Search for the cell housing the specified text and yield its (x, y) center coordinate. 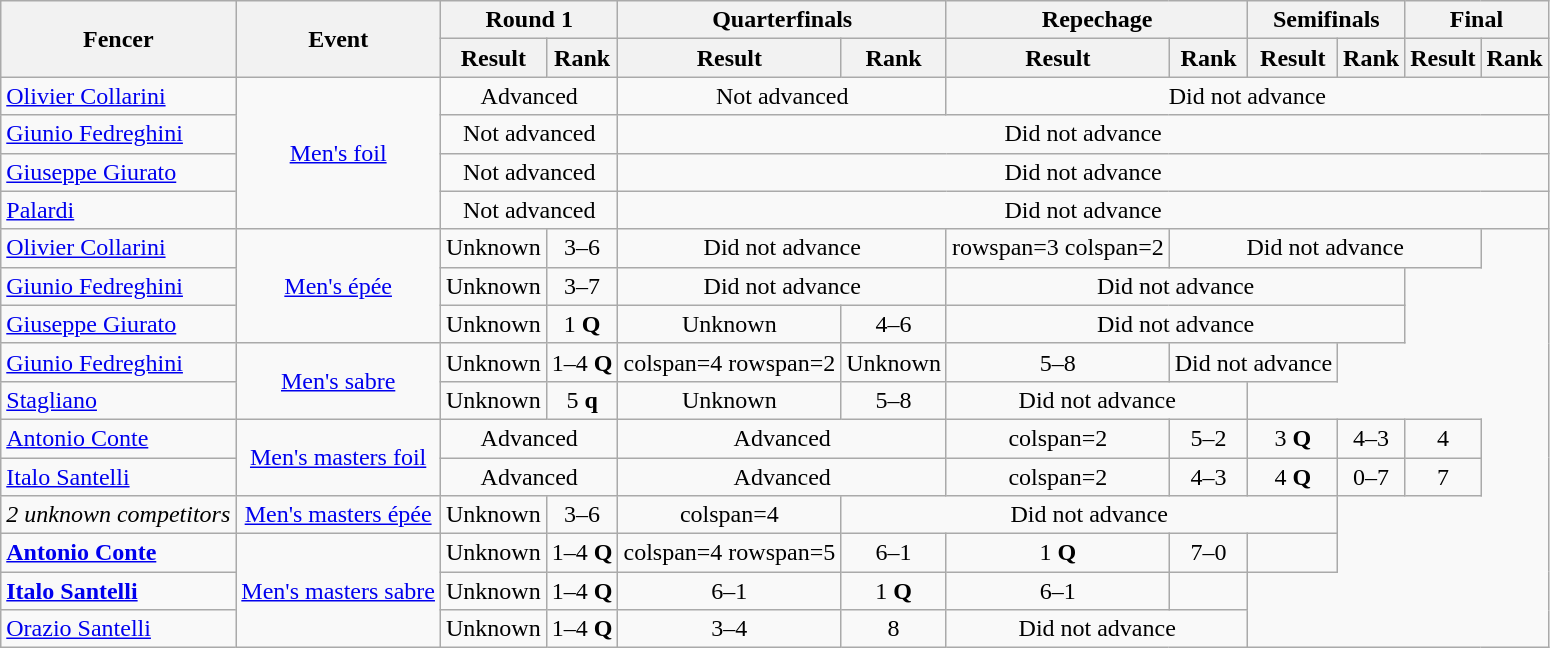
4–6 (894, 324)
5 q (582, 400)
4 (1443, 438)
colspan=4 (730, 515)
7 (1443, 477)
4 Q (1293, 477)
Men's masters foil (338, 457)
rowspan=3 colspan=2 (1058, 248)
8 (894, 629)
Men's épée (338, 286)
3–7 (582, 286)
7–0 (1208, 553)
colspan=4 rowspan=2 (730, 362)
Stagliano (118, 400)
Final (1477, 20)
5–2 (1208, 438)
0–7 (1372, 477)
Men's sabre (338, 381)
3–4 (730, 629)
Quarterfinals (782, 20)
Palardi (118, 210)
Fencer (118, 39)
Event (338, 39)
Repechage (1096, 20)
Round 1 (528, 20)
3 Q (1293, 438)
Men's masters sabre (338, 591)
Orazio Santelli (118, 629)
Men's foil (338, 153)
colspan=4 rowspan=5 (730, 553)
Semifinals (1326, 20)
Men's masters épée (338, 515)
2 unknown competitors (118, 515)
